Pinpoint the cell where the given text exists, returning its [X, Y] midpoint coordinate. 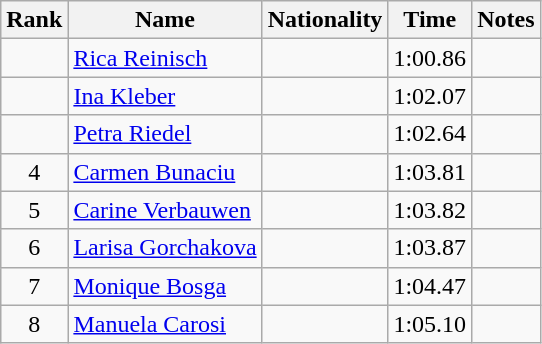
1:03.81 [430, 172]
1:00.86 [430, 58]
Larisa Gorchakova [165, 248]
Notes [506, 20]
Rank [34, 20]
1:04.47 [430, 286]
1:02.64 [430, 134]
1:03.87 [430, 248]
7 [34, 286]
Name [165, 20]
1:02.07 [430, 96]
6 [34, 248]
Time [430, 20]
Carine Verbauwen [165, 210]
Monique Bosga [165, 286]
1:05.10 [430, 324]
Nationality [325, 20]
Ina Kleber [165, 96]
Manuela Carosi [165, 324]
Petra Riedel [165, 134]
5 [34, 210]
Carmen Bunaciu [165, 172]
8 [34, 324]
Rica Reinisch [165, 58]
1:03.82 [430, 210]
4 [34, 172]
